Detect which cell encompasses the target text, then output its [X, Y] center coordinate. 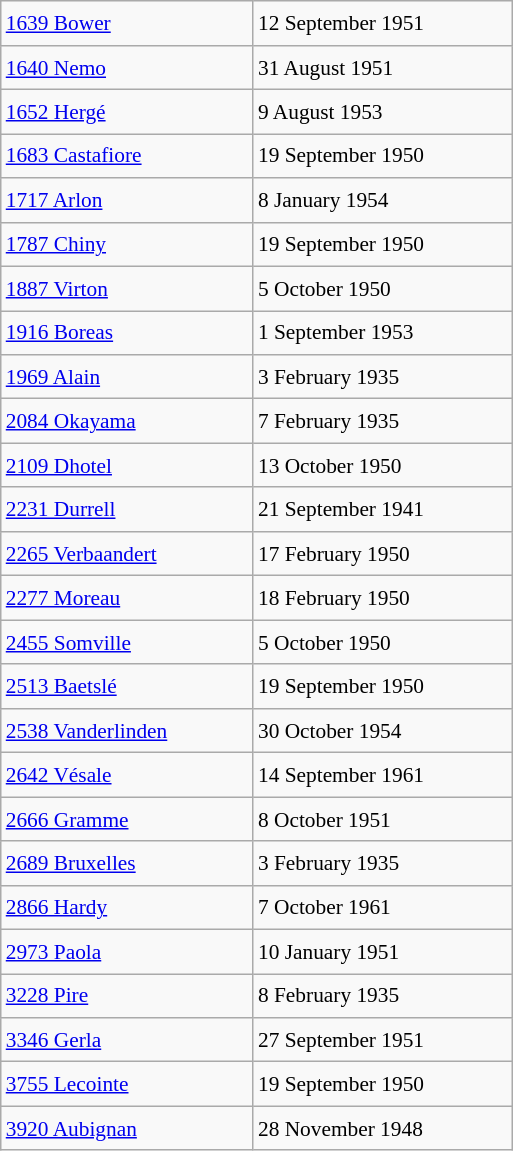
31 August 1951 [382, 67]
13 October 1950 [382, 465]
27 September 1951 [382, 1040]
1787 Chiny [127, 244]
2455 Somville [127, 642]
2666 Gramme [127, 819]
3920 Aubignan [127, 1128]
21 September 1941 [382, 509]
17 February 1950 [382, 554]
2689 Bruxelles [127, 863]
18 February 1950 [382, 598]
8 January 1954 [382, 200]
7 October 1961 [382, 907]
1652 Hergé [127, 112]
1640 Nemo [127, 67]
1887 Virton [127, 288]
1916 Boreas [127, 333]
1717 Arlon [127, 200]
1639 Bower [127, 23]
2538 Vanderlinden [127, 730]
14 September 1961 [382, 775]
2973 Paola [127, 951]
1969 Alain [127, 377]
8 October 1951 [382, 819]
28 November 1948 [382, 1128]
3755 Lecointe [127, 1084]
9 August 1953 [382, 112]
1683 Castafiore [127, 156]
7 February 1935 [382, 421]
3228 Pire [127, 996]
2231 Durrell [127, 509]
10 January 1951 [382, 951]
1 September 1953 [382, 333]
2642 Vésale [127, 775]
3346 Gerla [127, 1040]
2109 Dhotel [127, 465]
2866 Hardy [127, 907]
2513 Baetslé [127, 686]
30 October 1954 [382, 730]
2277 Moreau [127, 598]
2265 Verbaandert [127, 554]
2084 Okayama [127, 421]
8 February 1935 [382, 996]
12 September 1951 [382, 23]
